Return the [X, Y] coordinate for the center point of the cell that contains the specified text.  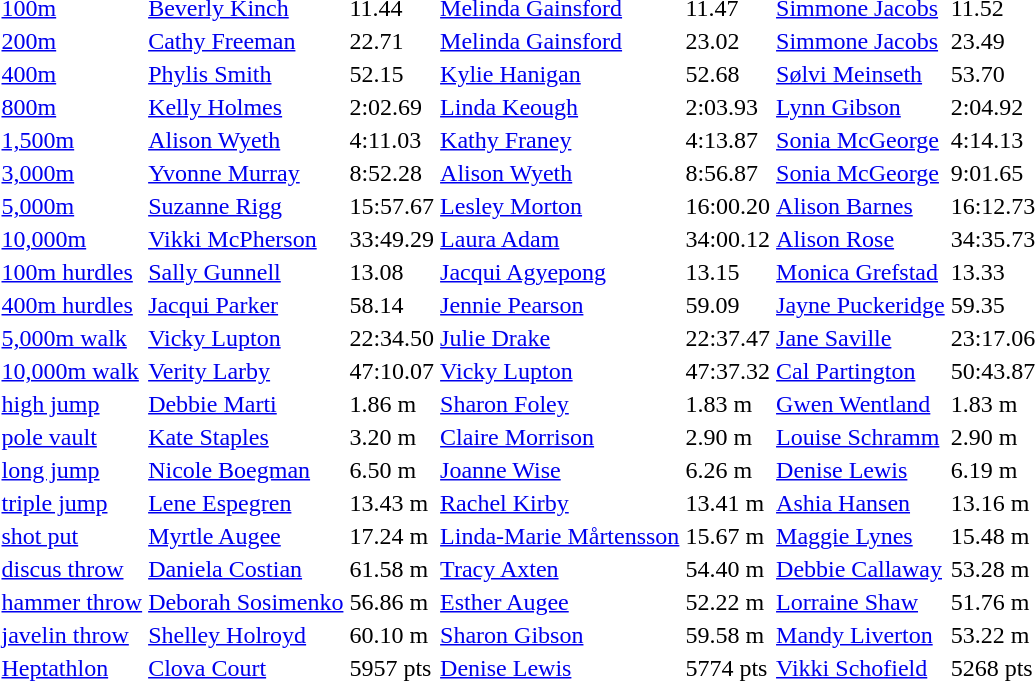
Verity Larby [246, 371]
2:02.69 [392, 107]
Jacqui Agyepong [560, 272]
Vikki McPherson [246, 239]
2.90 m [728, 437]
Sharon Gibson [560, 635]
Cathy Freeman [246, 41]
Gwen Wentland [861, 404]
60.10 m [392, 635]
5,000m [72, 206]
Louise Schramm [861, 437]
1.86 m [392, 404]
59.09 [728, 305]
400m [72, 74]
Tracy Axten [560, 569]
Debbie Marti [246, 404]
22.71 [392, 41]
Alison Barnes [861, 206]
Lorraine Shaw [861, 602]
400m hurdles [72, 305]
Melinda Gainsford [560, 41]
6.50 m [392, 470]
long jump [72, 470]
22:37.47 [728, 338]
high jump [72, 404]
Joanne Wise [560, 470]
15:57.67 [392, 206]
Daniela Costian [246, 569]
Rachel Kirby [560, 503]
33:49.29 [392, 239]
23.02 [728, 41]
Alison Rose [861, 239]
Myrtle Augee [246, 536]
Deborah Sosimenko [246, 602]
47:10.07 [392, 371]
Jayne Puckeridge [861, 305]
15.67 m [728, 536]
Linda-Marie Mårtensson [560, 536]
52.68 [728, 74]
Phylis Smith [246, 74]
1,500m [72, 140]
10,000m walk [72, 371]
pole vault [72, 437]
Simmone Jacobs [861, 41]
13.43 m [392, 503]
Linda Keough [560, 107]
hammer throw [72, 602]
discus throw [72, 569]
200m [72, 41]
1.83 m [728, 404]
47:37.32 [728, 371]
Kate Staples [246, 437]
34:00.12 [728, 239]
Sally Gunnell [246, 272]
8:56.87 [728, 173]
Lene Espegren [246, 503]
triple jump [72, 503]
58.14 [392, 305]
Ashia Hansen [861, 503]
2:03.93 [728, 107]
Nicole Boegman [246, 470]
Sharon Foley [560, 404]
Debbie Callaway [861, 569]
Kathy Franey [560, 140]
52.15 [392, 74]
Yvonne Murray [246, 173]
Lesley Morton [560, 206]
3,000m [72, 173]
16:00.20 [728, 206]
Suzanne Rigg [246, 206]
8:52.28 [392, 173]
4:13.87 [728, 140]
Jacqui Parker [246, 305]
Kylie Hanigan [560, 74]
22:34.50 [392, 338]
13.08 [392, 272]
javelin throw [72, 635]
Esther Augee [560, 602]
800m [72, 107]
54.40 m [728, 569]
Julie Drake [560, 338]
100m hurdles [72, 272]
56.86 m [392, 602]
Laura Adam [560, 239]
5,000m walk [72, 338]
13.15 [728, 272]
Claire Morrison [560, 437]
Denise Lewis [861, 470]
13.41 m [728, 503]
Lynn Gibson [861, 107]
52.22 m [728, 602]
Mandy Liverton [861, 635]
Jennie Pearson [560, 305]
4:11.03 [392, 140]
59.58 m [728, 635]
shot put [72, 536]
Maggie Lynes [861, 536]
Kelly Holmes [246, 107]
3.20 m [392, 437]
Shelley Holroyd [246, 635]
10,000m [72, 239]
Cal Partington [861, 371]
Jane Saville [861, 338]
Monica Grefstad [861, 272]
61.58 m [392, 569]
6.26 m [728, 470]
Sølvi Meinseth [861, 74]
17.24 m [392, 536]
